Capture the cell that displays the provided text and extract its [X, Y] central coordinate. 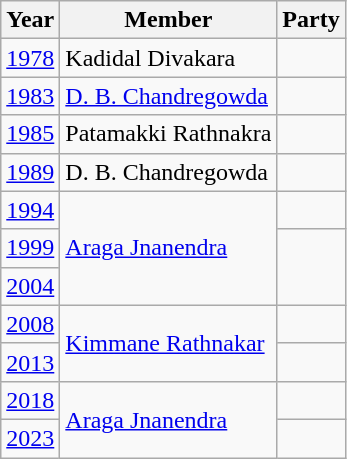
1989 [30, 172]
Kimmane Rathnakar [168, 343]
1999 [30, 248]
Kadidal Divakara [168, 58]
2018 [30, 400]
2008 [30, 324]
2004 [30, 286]
Patamakki Rathnakra [168, 134]
1978 [30, 58]
Party [311, 20]
1994 [30, 210]
Member [168, 20]
1985 [30, 134]
2023 [30, 438]
1983 [30, 96]
2013 [30, 362]
Year [30, 20]
